From the cell containing the given text, extract its center point as (x, y) coordinate. 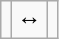
↔ (30, 20)
